Detect which cell encompasses the target text, then output its (x, y) center coordinate. 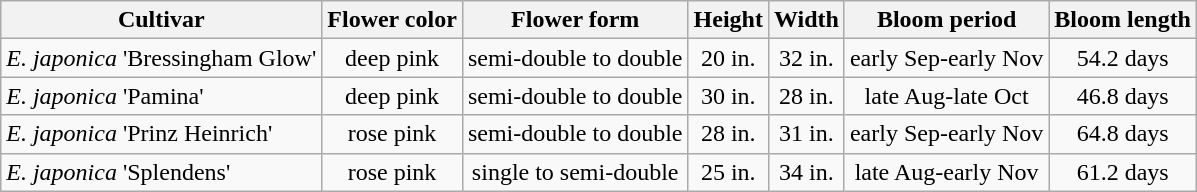
E. japonica 'Bressingham Glow' (162, 58)
Height (728, 20)
31 in. (806, 134)
32 in. (806, 58)
E. japonica 'Prinz Heinrich' (162, 134)
Flower color (392, 20)
single to semi-double (575, 172)
Bloom period (946, 20)
20 in. (728, 58)
Bloom length (1123, 20)
25 in. (728, 172)
64.8 days (1123, 134)
Width (806, 20)
late Aug-early Nov (946, 172)
34 in. (806, 172)
Cultivar (162, 20)
30 in. (728, 96)
E. japonica 'Pamina' (162, 96)
Flower form (575, 20)
54.2 days (1123, 58)
late Aug-late Oct (946, 96)
46.8 days (1123, 96)
61.2 days (1123, 172)
E. japonica 'Splendens' (162, 172)
